Return (X, Y) of the center of cell containing provided text 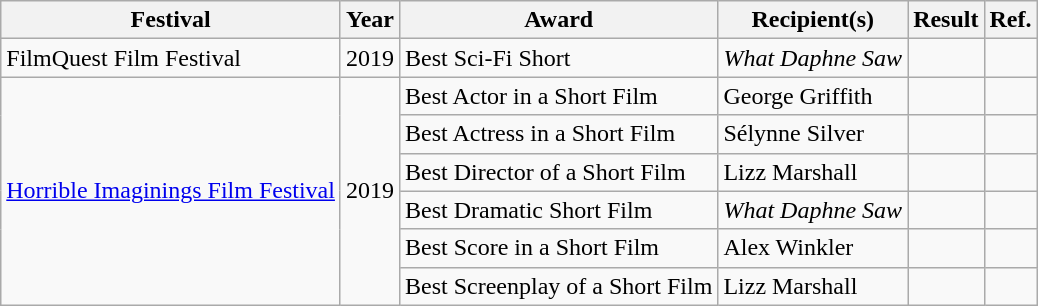
Best Score in a Short Film (559, 248)
Best Actor in a Short Film (559, 96)
Best Actress in a Short Film (559, 134)
Festival (171, 20)
Ref. (1010, 20)
Award (559, 20)
Year (370, 20)
Best Dramatic Short Film (559, 210)
Best Screenplay of a Short Film (559, 286)
FilmQuest Film Festival (171, 58)
Best Sci-Fi Short (559, 58)
Result (946, 20)
Alex Winkler (813, 248)
Horrible Imaginings Film Festival (171, 191)
Best Director of a Short Film (559, 172)
George Griffith (813, 96)
Recipient(s) (813, 20)
Sélynne Silver (813, 134)
